Locate the cell with the specified text and output its (x, y) center coordinate. 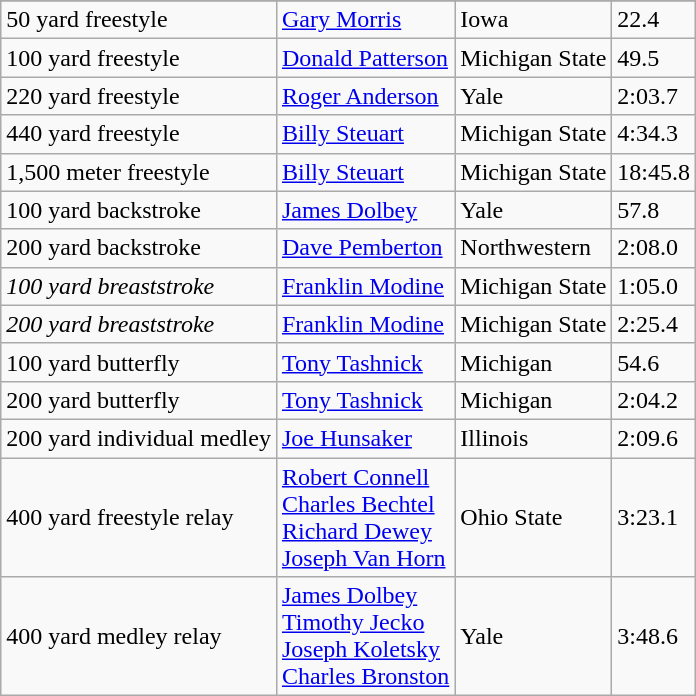
100 yard butterfly (139, 362)
440 yard freestyle (139, 134)
Joe Hunsaker (365, 438)
50 yard freestyle (139, 20)
100 yard backstroke (139, 210)
James Dolbey (365, 210)
200 yard backstroke (139, 248)
49.5 (654, 58)
Illinois (534, 438)
Roger Anderson (365, 96)
Ohio State (534, 518)
3:23.1 (654, 518)
3:48.6 (654, 636)
100 yard breaststroke (139, 286)
Dave Pemberton (365, 248)
4:34.3 (654, 134)
2:25.4 (654, 324)
2:08.0 (654, 248)
1,500 meter freestyle (139, 172)
400 yard medley relay (139, 636)
18:45.8 (654, 172)
54.6 (654, 362)
James DolbeyTimothy JeckoJoseph KoletskyCharles Bronston (365, 636)
220 yard freestyle (139, 96)
2:03.7 (654, 96)
200 yard individual medley (139, 438)
Northwestern (534, 248)
200 yard breaststroke (139, 324)
2:09.6 (654, 438)
2:04.2 (654, 400)
Robert ConnellCharles BechtelRichard DeweyJoseph Van Horn (365, 518)
100 yard freestyle (139, 58)
200 yard butterfly (139, 400)
22.4 (654, 20)
Iowa (534, 20)
Gary Morris (365, 20)
1:05.0 (654, 286)
57.8 (654, 210)
Donald Patterson (365, 58)
400 yard freestyle relay (139, 518)
